Provide the (X, Y) coordinate of the cell's center where the given text is located.  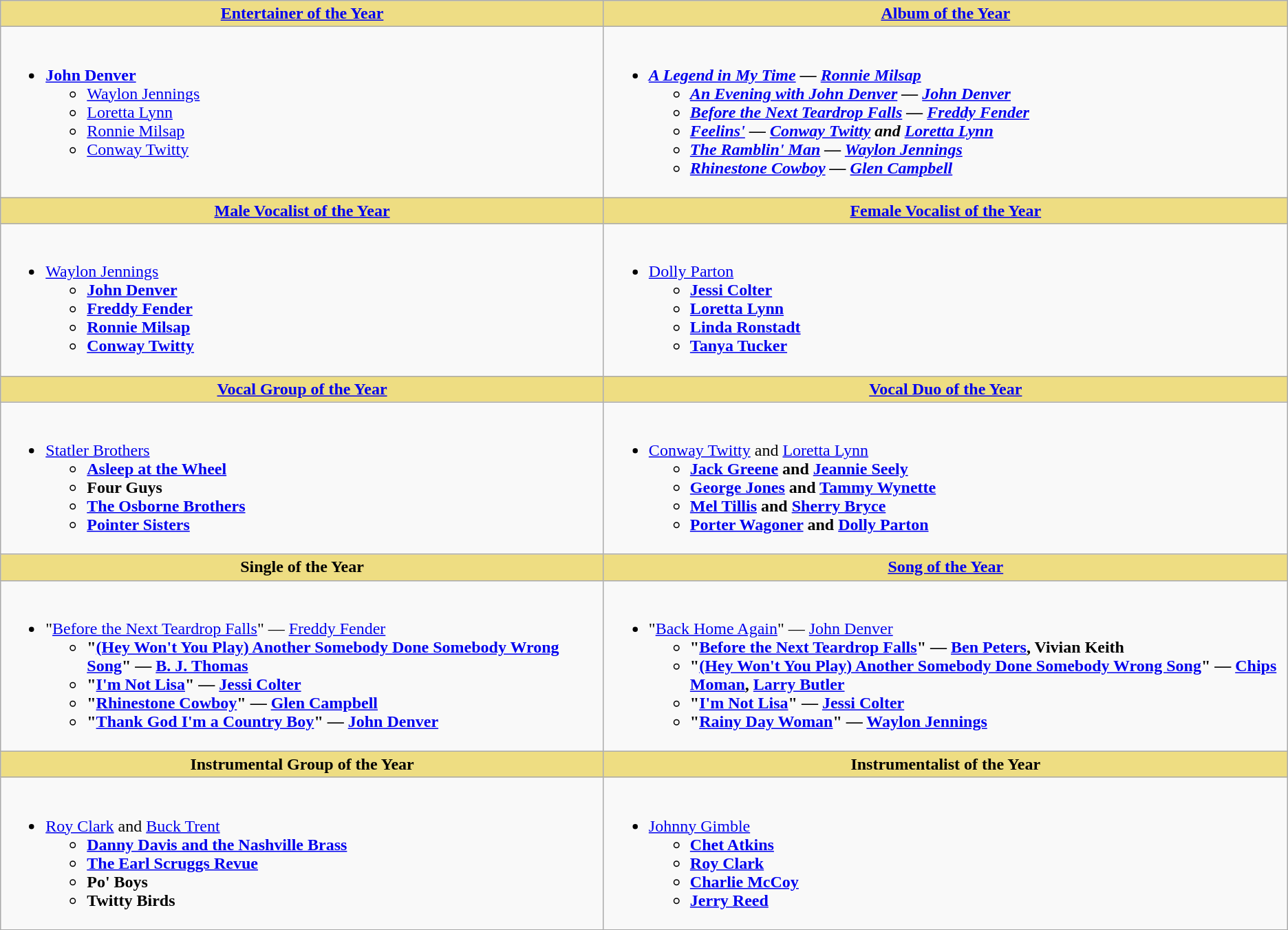
Single of the Year (303, 567)
John DenverWaylon JenningsLoretta LynnRonnie MilsapConway Twitty (303, 112)
Vocal Group of the Year (303, 389)
Album of the Year (945, 14)
Roy Clark and Buck TrentDanny Davis and the Nashville BrassThe Earl Scruggs RevuePo' BoysTwitty Birds (303, 854)
Entertainer of the Year (303, 14)
Dolly PartonJessi ColterLoretta LynnLinda RonstadtTanya Tucker (945, 300)
Waylon JenningsJohn DenverFreddy FenderRonnie MilsapConway Twitty (303, 300)
Johnny GimbleChet AtkinsRoy ClarkCharlie McCoyJerry Reed (945, 854)
Conway Twitty and Loretta LynnJack Greene and Jeannie SeelyGeorge Jones and Tammy WynetteMel Tillis and Sherry BrycePorter Wagoner and Dolly Parton (945, 478)
Female Vocalist of the Year (945, 211)
Song of the Year (945, 567)
Instrumentalist of the Year (945, 764)
Statler BrothersAsleep at the WheelFour GuysThe Osborne BrothersPointer Sisters (303, 478)
Vocal Duo of the Year (945, 389)
Instrumental Group of the Year (303, 764)
Male Vocalist of the Year (303, 211)
